Output the [x, y] coordinate of the center of the cell containing the given text.  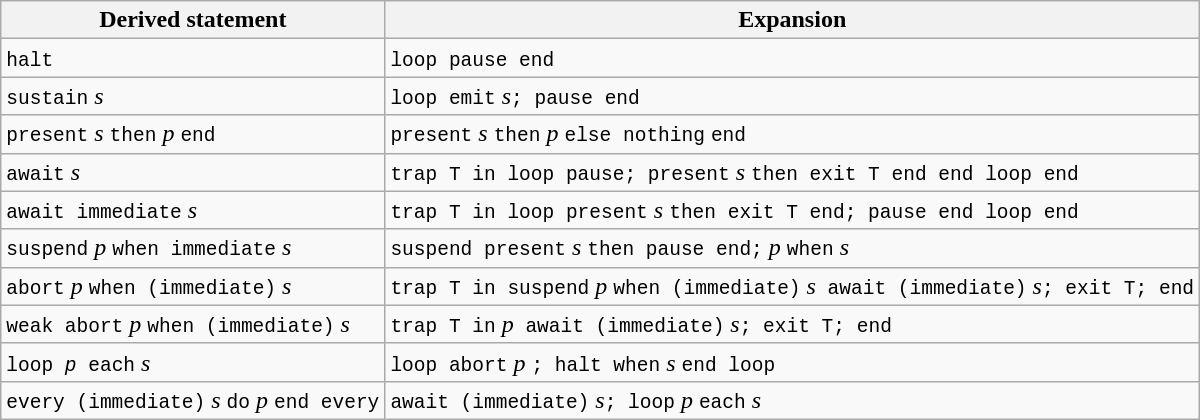
sustain s [193, 96]
suspend p when immediate s [193, 248]
loop pause end [792, 58]
loop p each s [193, 362]
Derived statement [193, 20]
present s then p else nothing end [792, 134]
await s [193, 172]
trap T in loop present s then exit T end; pause end loop end [792, 210]
trap T in loop pause; present s then exit T end end loop end [792, 172]
loop abort p ; halt when s end loop [792, 362]
halt [193, 58]
await (immediate) s; loop p each s [792, 400]
present s then p end [193, 134]
trap T in p await (immediate) s; exit T; end [792, 324]
weak abort p when (immediate) s [193, 324]
loop emit s; pause end [792, 96]
await immediate s [193, 210]
suspend present s then pause end; p when s [792, 248]
every (immediate) s do p end every [193, 400]
abort p when (immediate) s [193, 286]
Expansion [792, 20]
trap T in suspend p when (immediate) s await (immediate) s; exit T; end [792, 286]
